Search for the cell housing the specified text and yield its [x, y] center coordinate. 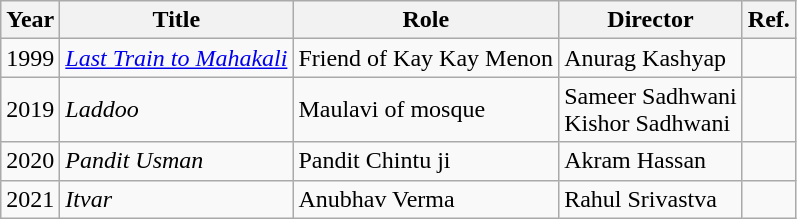
Sameer SadhwaniKishor Sadhwani [651, 110]
Akram Hassan [651, 161]
2020 [30, 161]
Role [426, 20]
2019 [30, 110]
Title [176, 20]
Laddoo [176, 110]
Pandit Chintu ji [426, 161]
Anurag Kashyap [651, 58]
Anubhav Verma [426, 199]
Ref. [768, 20]
Friend of Kay Kay Menon [426, 58]
Last Train to Mahakali [176, 58]
Itvar [176, 199]
Director [651, 20]
1999 [30, 58]
Pandit Usman [176, 161]
Year [30, 20]
Rahul Srivastva [651, 199]
Maulavi of mosque [426, 110]
2021 [30, 199]
